Provide the (X, Y) coordinate of the cell's center where the given text is located.  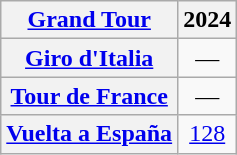
Vuelta a España (90, 134)
Grand Tour (90, 20)
2024 (208, 20)
Giro d'Italia (90, 58)
128 (208, 134)
Tour de France (90, 96)
